Extract the (x, y) coordinate from the center of the cell holding the provided text.  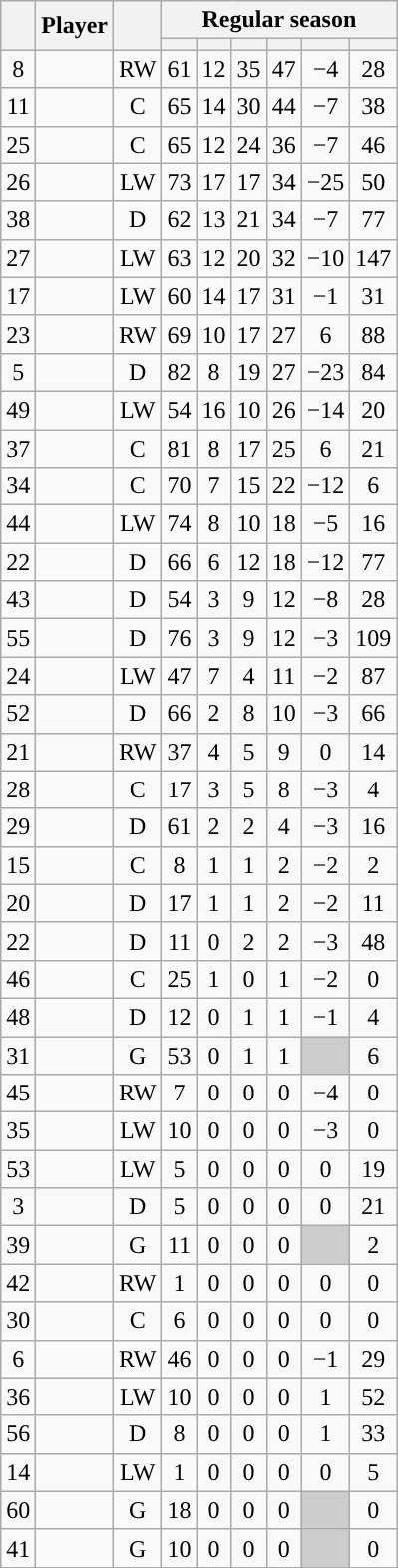
88 (373, 334)
−8 (325, 600)
−23 (325, 372)
109 (373, 638)
69 (180, 334)
45 (18, 1094)
13 (213, 220)
43 (18, 600)
32 (283, 258)
−14 (325, 410)
76 (180, 638)
84 (373, 372)
81 (180, 448)
33 (373, 1434)
−10 (325, 258)
55 (18, 638)
63 (180, 258)
39 (18, 1245)
56 (18, 1434)
23 (18, 334)
73 (180, 182)
87 (373, 676)
−5 (325, 524)
49 (18, 410)
70 (180, 486)
62 (180, 220)
−25 (325, 182)
82 (180, 372)
147 (373, 258)
Player (75, 26)
Regular season (279, 20)
74 (180, 524)
42 (18, 1283)
41 (18, 1548)
50 (373, 182)
